Detect which cell encompasses the target text, then output its [X, Y] center coordinate. 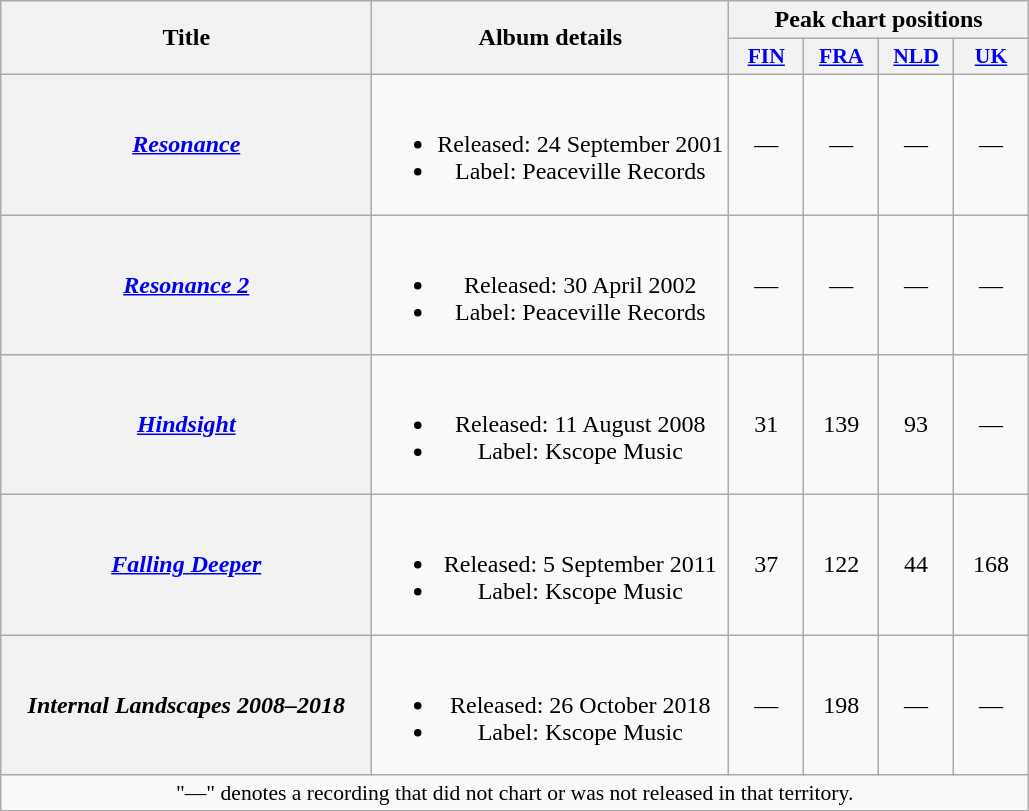
Hindsight [186, 425]
Released: 26 October 2018Label: Kscope Music [550, 705]
31 [766, 425]
Resonance [186, 144]
168 [992, 565]
"—" denotes a recording that did not chart or was not released in that territory. [515, 793]
Title [186, 38]
FRA [842, 57]
Internal Landscapes 2008–2018 [186, 705]
122 [842, 565]
Released: 11 August 2008Label: Kscope Music [550, 425]
NLD [916, 57]
UK [992, 57]
Resonance 2 [186, 284]
93 [916, 425]
Album details [550, 38]
Falling Deeper [186, 565]
Peak chart positions [879, 20]
198 [842, 705]
37 [766, 565]
Released: 5 September 2011Label: Kscope Music [550, 565]
44 [916, 565]
139 [842, 425]
Released: 30 April 2002Label: Peaceville Records [550, 284]
Released: 24 September 2001Label: Peaceville Records [550, 144]
FIN [766, 57]
